Pinpoint the cell where the given text exists, returning its (X, Y) midpoint coordinate. 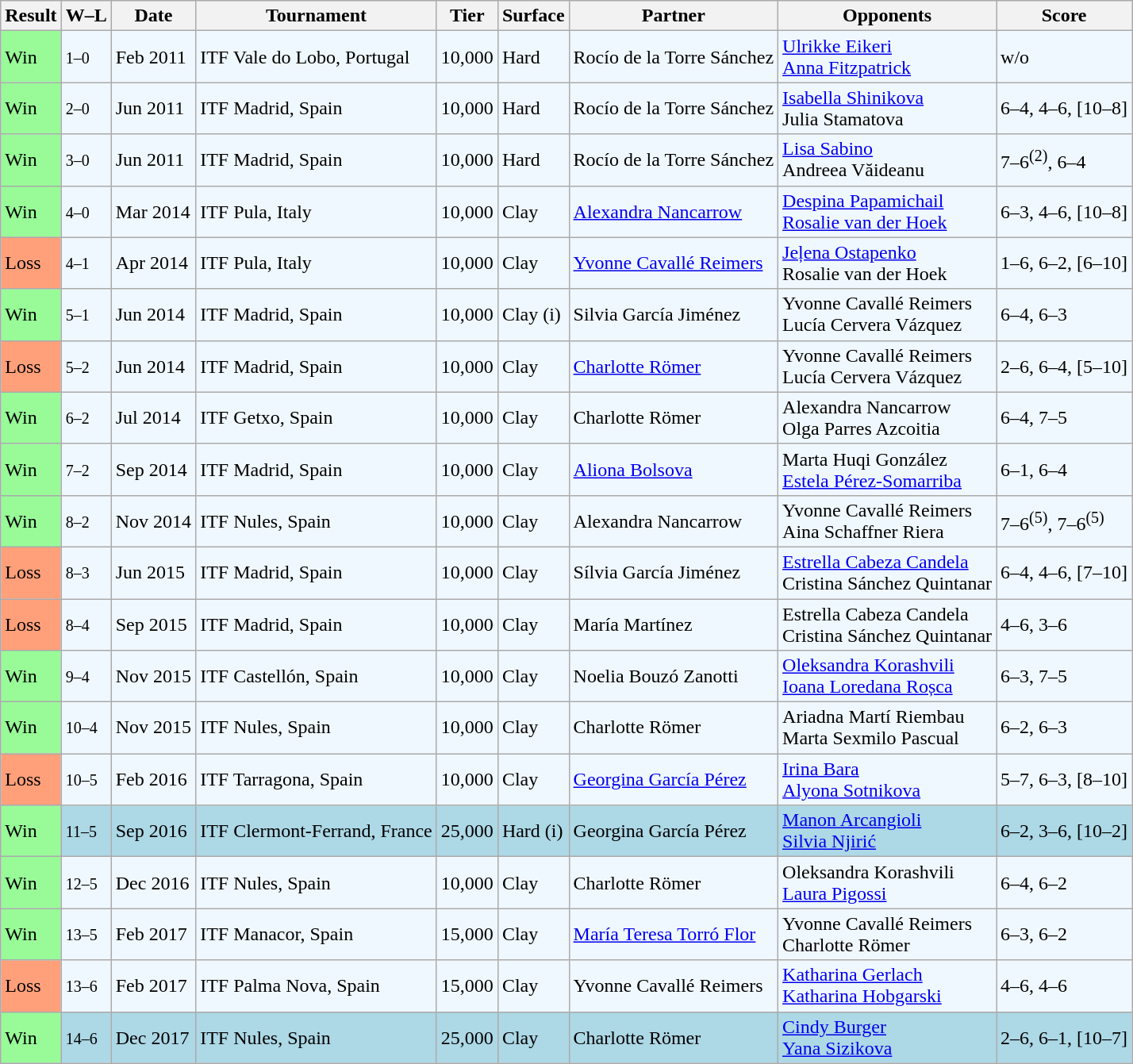
6–4, 4–6, [10–8] (1065, 108)
ITF Castellón, Spain (317, 676)
Apr 2014 (153, 263)
4–6, 4–6 (1065, 985)
Hard (i) (533, 832)
Jun 2015 (153, 573)
12–5 (86, 882)
Score (1065, 16)
Opponents (887, 16)
Aliona Bolsova (674, 470)
11–5 (86, 832)
13–5 (86, 935)
w/o (1065, 57)
ITF Palma Nova, Spain (317, 985)
5–7, 6–3, [8–10] (1065, 779)
3–0 (86, 160)
Clay (i) (533, 314)
14–6 (86, 1038)
6–3, 7–5 (1065, 676)
Yvonne Cavallé Reimers Charlotte Römer (887, 935)
6–4, 6–2 (1065, 882)
Dec 2017 (153, 1038)
8–2 (86, 520)
Surface (533, 16)
Feb 2016 (153, 779)
María Teresa Torró Flor (674, 935)
ITF Vale do Lobo, Portugal (317, 57)
5–1 (86, 314)
6–4, 4–6, [7–10] (1065, 573)
Jul 2014 (153, 417)
Manon Arcangioli Silvia Njirić (887, 832)
2–6, 6–4, [5–10] (1065, 367)
Mar 2014 (153, 211)
Noelia Bouzó Zanotti (674, 676)
6–4, 7–5 (1065, 417)
Irina Bara Alyona Sotnikova (887, 779)
Isabella Shinikova Julia Stamatova (887, 108)
Cindy Burger Yana Sizikova (887, 1038)
Marta Huqi González Estela Pérez-Somarriba (887, 470)
Sílvia García Jiménez (674, 573)
7–2 (86, 470)
5–2 (86, 367)
8–3 (86, 573)
6–2, 3–6, [10–2] (1065, 832)
W–L (86, 16)
ITF Manacor, Spain (317, 935)
Lisa Sabino Andreea Văideanu (887, 160)
Ariadna Martí Riembau Marta Sexmilo Pascual (887, 728)
4–6, 3–6 (1065, 624)
2–0 (86, 108)
1–0 (86, 57)
10–4 (86, 728)
7–6(5), 7–6(5) (1065, 520)
Alexandra Nancarrow Olga Parres Azcoitia (887, 417)
Dec 2016 (153, 882)
1–6, 6–2, [6–10] (1065, 263)
4–0 (86, 211)
Sep 2014 (153, 470)
Ulrikke Eikeri Anna Fitzpatrick (887, 57)
Oleksandra Korashvili Ioana Loredana Roșca (887, 676)
Date (153, 16)
6–3, 6–2 (1065, 935)
4–1 (86, 263)
ITF Tarragona, Spain (317, 779)
9–4 (86, 676)
María Martínez (674, 624)
6–2, 6–3 (1065, 728)
7–6(2), 6–4 (1065, 160)
Yvonne Cavallé Reimers Aina Schaffner Riera (887, 520)
6–3, 4–6, [10–8] (1065, 211)
6–1, 6–4 (1065, 470)
Despina Papamichail Rosalie van der Hoek (887, 211)
ITF Getxo, Spain (317, 417)
Oleksandra Korashvili Laura Pigossi (887, 882)
Sep 2015 (153, 624)
Katharina Gerlach Katharina Hobgarski (887, 985)
10–5 (86, 779)
Nov 2014 (153, 520)
Partner (674, 16)
Feb 2011 (153, 57)
6–4, 6–3 (1065, 314)
Tier (467, 16)
ITF Clermont-Ferrand, France (317, 832)
6–2 (86, 417)
13–6 (86, 985)
Silvia García Jiménez (674, 314)
Jeļena Ostapenko Rosalie van der Hoek (887, 263)
Result (31, 16)
8–4 (86, 624)
Tournament (317, 16)
Sep 2016 (153, 832)
2–6, 6–1, [10–7] (1065, 1038)
